Extract the [x, y] coordinate from the center of the cell holding the provided text.  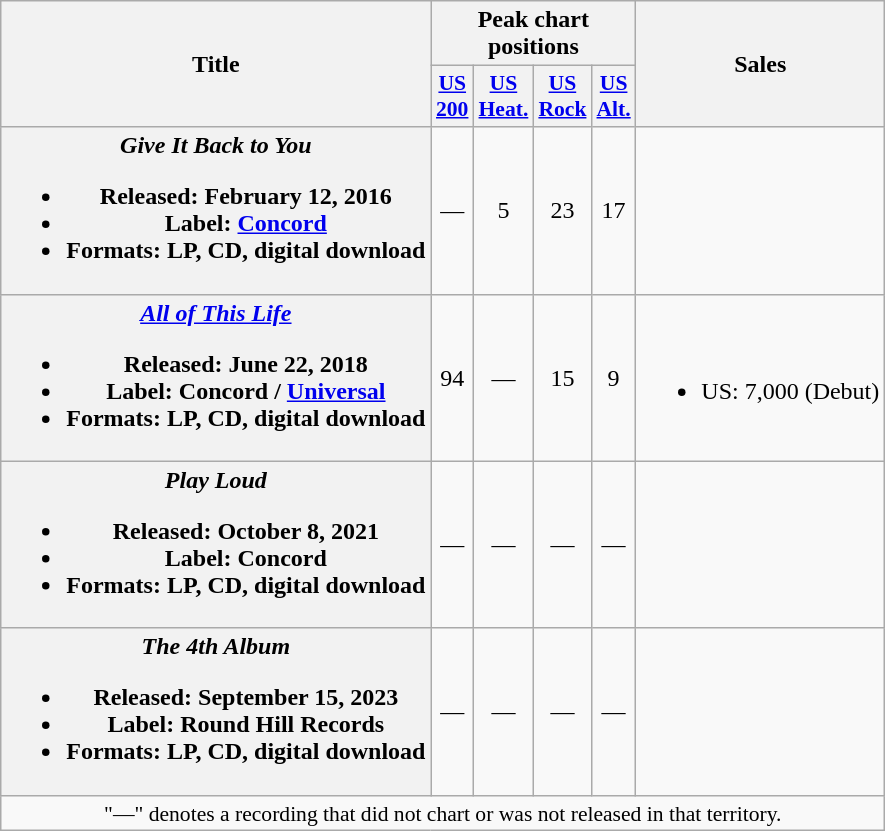
23 [562, 210]
15 [562, 378]
The 4th AlbumReleased: September 15, 2023Label: Round Hill RecordsFormats: LP, CD, digital download [216, 712]
US Rock [562, 96]
5 [503, 210]
US: 7,000 (Debut) [760, 378]
9 [613, 378]
17 [613, 210]
Sales [760, 64]
Play LoudReleased: October 8, 2021Label: ConcordFormats: LP, CD, digital download [216, 544]
94 [452, 378]
US 200 [452, 96]
Give It Back to YouReleased: February 12, 2016Label: ConcordFormats: LP, CD, digital download [216, 210]
All of This LifeReleased: June 22, 2018Label: Concord / UniversalFormats: LP, CD, digital download [216, 378]
Peak chart positions [534, 34]
"—" denotes a recording that did not chart or was not released in that territory. [443, 813]
Title [216, 64]
US Heat. [503, 96]
US Alt. [613, 96]
